From the cell containing the given text, extract its center point as (x, y) coordinate. 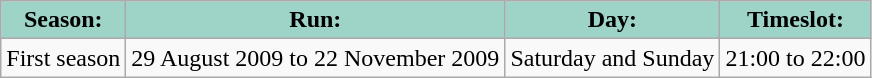
Run: (316, 20)
Season: (64, 20)
21:00 to 22:00 (796, 58)
Day: (612, 20)
First season (64, 58)
Saturday and Sunday (612, 58)
Timeslot: (796, 20)
29 August 2009 to 22 November 2009 (316, 58)
